Find where the given text appears and provide that cell's center as [X, Y] coordinate. 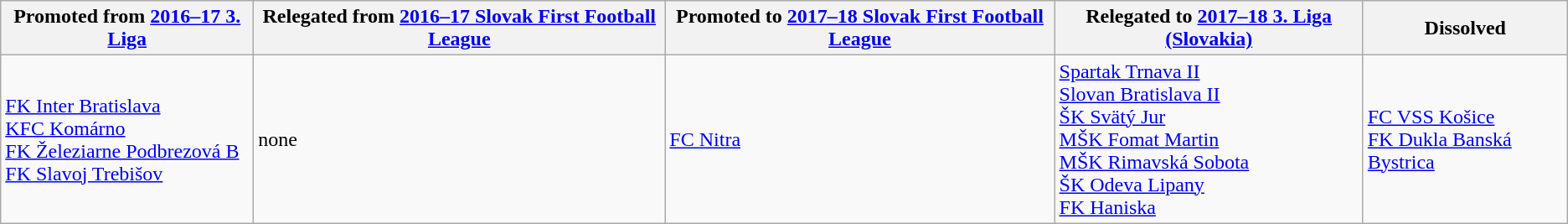
Relegated to 2017–18 3. Liga (Slovakia) [1209, 29]
Promoted from 2016–17 3. Liga [127, 29]
Spartak Trnava IISlovan Bratislava IIŠK Svätý JurMŠK Fomat MartinMŠK Rimavská SobotaŠK Odeva LipanyFK Haniska [1209, 139]
none [459, 139]
Promoted to 2017–18 Slovak First Football League [859, 29]
FC Nitra [859, 139]
FC VSS KošiceFK Dukla Banská Bystrica [1465, 139]
FK Inter BratislavaKFC KomárnoFK Železiarne Podbrezová BFK Slavoj Trebišov [127, 139]
Dissolved [1465, 29]
Relegated from 2016–17 Slovak First Football League [459, 29]
